Pinpoint the cell where the given text exists, returning its [X, Y] midpoint coordinate. 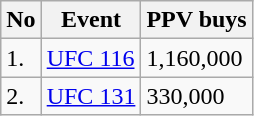
2. [21, 96]
No [21, 20]
330,000 [196, 96]
PPV buys [196, 20]
1. [21, 58]
UFC 131 [91, 96]
UFC 116 [91, 58]
Event [91, 20]
1,160,000 [196, 58]
